Return the (X, Y) coordinate for the center point of the cell that contains the specified text.  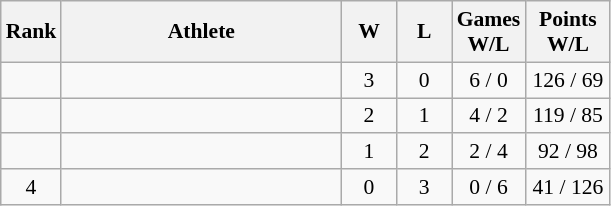
Rank (32, 32)
2 / 4 (489, 152)
92 / 98 (568, 152)
6 / 0 (489, 80)
119 / 85 (568, 116)
PointsW/L (568, 32)
W (368, 32)
41 / 126 (568, 187)
GamesW/L (489, 32)
0 / 6 (489, 187)
Athlete (201, 32)
L (424, 32)
4 / 2 (489, 116)
4 (32, 187)
126 / 69 (568, 80)
